For the text-containing cell, return its midpoint in [x, y] coordinate format. 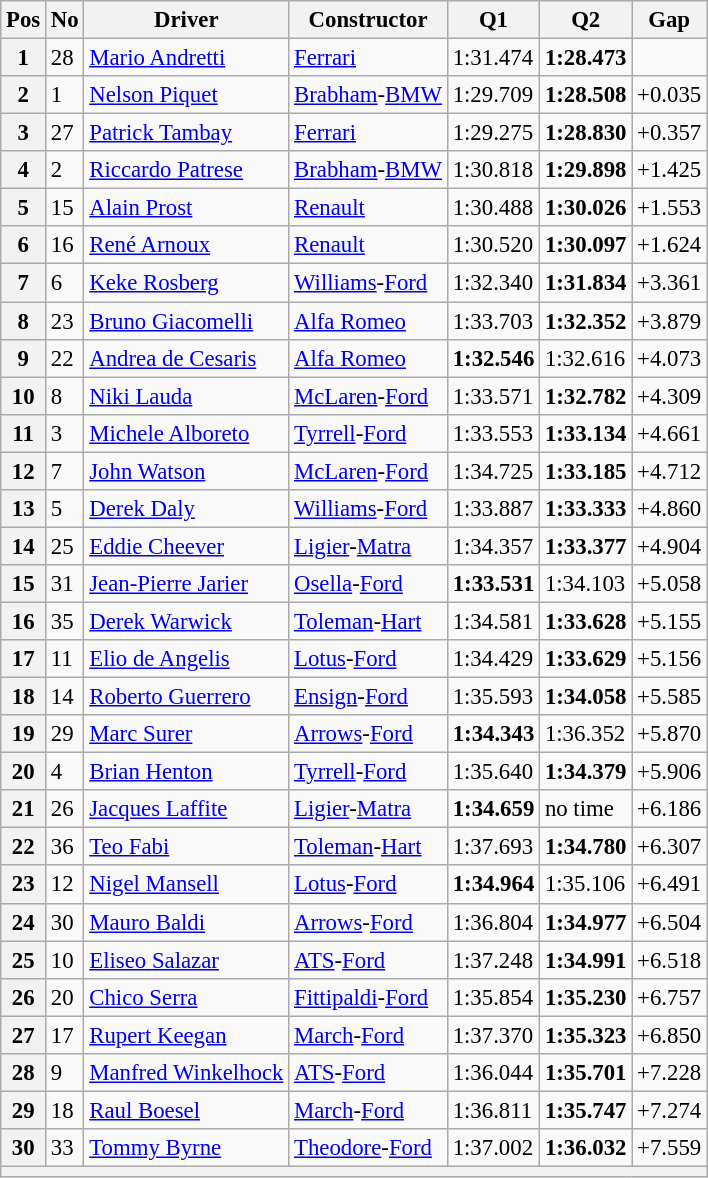
+3.361 [670, 283]
1:36.811 [493, 1110]
Nigel Mansell [186, 885]
Tommy Byrne [186, 1148]
Theodore-Ford [368, 1148]
1:33.333 [586, 509]
+6.307 [670, 847]
1:34.103 [586, 584]
+6.757 [670, 997]
1:34.964 [493, 885]
+4.860 [670, 509]
+4.712 [670, 471]
Pos [24, 20]
35 [65, 621]
Derek Warwick [186, 621]
1:34.991 [586, 960]
Q1 [493, 20]
1:35.640 [493, 772]
Derek Daly [186, 509]
1:34.725 [493, 471]
+7.274 [670, 1110]
Driver [186, 20]
1:37.370 [493, 1035]
Jacques Laffite [186, 809]
1:30.097 [586, 245]
+6.491 [670, 885]
Fittipaldi-Ford [368, 997]
Mauro Baldi [186, 922]
1:33.134 [586, 433]
Nelson Piquet [186, 95]
21 [24, 809]
+1.553 [670, 208]
1:33.531 [493, 584]
+5.906 [670, 772]
1:30.488 [493, 208]
1:30.818 [493, 170]
1:33.629 [586, 659]
No [65, 20]
Michele Alboreto [186, 433]
1:31.834 [586, 283]
1:29.898 [586, 170]
1:33.887 [493, 509]
1:36.804 [493, 922]
1:32.352 [586, 321]
+5.155 [670, 621]
Andrea de Cesaris [186, 358]
+6.518 [670, 960]
1:34.058 [586, 697]
1:30.520 [493, 245]
Alain Prost [186, 208]
+4.904 [670, 546]
1:34.429 [493, 659]
1:33.553 [493, 433]
John Watson [186, 471]
Eddie Cheever [186, 546]
1:33.185 [586, 471]
1:34.659 [493, 809]
1:33.703 [493, 321]
+3.879 [670, 321]
+5.870 [670, 734]
Osella-Ford [368, 584]
1:34.780 [586, 847]
+1.425 [670, 170]
13 [24, 509]
Mario Andretti [186, 58]
1:34.977 [586, 922]
1:28.473 [586, 58]
+5.585 [670, 697]
Rupert Keegan [186, 1035]
1:34.343 [493, 734]
Raul Boesel [186, 1110]
Gap [670, 20]
no time [586, 809]
+1.624 [670, 245]
+6.186 [670, 809]
1:31.474 [493, 58]
Bruno Giacomelli [186, 321]
1:32.340 [493, 283]
1:30.026 [586, 208]
1:35.701 [586, 1073]
Riccardo Patrese [186, 170]
1:33.377 [586, 546]
1:36.044 [493, 1073]
1:35.747 [586, 1110]
Roberto Guerrero [186, 697]
1:35.230 [586, 997]
1:35.854 [493, 997]
1:34.581 [493, 621]
Q2 [586, 20]
31 [65, 584]
1:32.782 [586, 396]
+5.156 [670, 659]
Ensign-Ford [368, 697]
Niki Lauda [186, 396]
1:35.323 [586, 1035]
19 [24, 734]
33 [65, 1148]
1:34.379 [586, 772]
1:28.830 [586, 133]
Patrick Tambay [186, 133]
+4.309 [670, 396]
Elio de Angelis [186, 659]
+4.073 [670, 358]
+6.504 [670, 922]
+0.035 [670, 95]
1:33.571 [493, 396]
1:37.693 [493, 847]
24 [24, 922]
1:32.616 [586, 358]
+5.058 [670, 584]
+0.357 [670, 133]
1:35.106 [586, 885]
Chico Serra [186, 997]
Brian Henton [186, 772]
Constructor [368, 20]
+6.850 [670, 1035]
1:35.593 [493, 697]
1:29.709 [493, 95]
+7.559 [670, 1148]
Eliseo Salazar [186, 960]
+7.228 [670, 1073]
36 [65, 847]
Manfred Winkelhock [186, 1073]
Keke Rosberg [186, 283]
1:32.546 [493, 358]
1:34.357 [493, 546]
1:37.248 [493, 960]
Jean-Pierre Jarier [186, 584]
1:28.508 [586, 95]
1:36.032 [586, 1148]
Marc Surer [186, 734]
Teo Fabi [186, 847]
1:29.275 [493, 133]
+4.661 [670, 433]
René Arnoux [186, 245]
1:33.628 [586, 621]
1:37.002 [493, 1148]
1:36.352 [586, 734]
